From the cell containing the given text, extract its center point as [X, Y] coordinate. 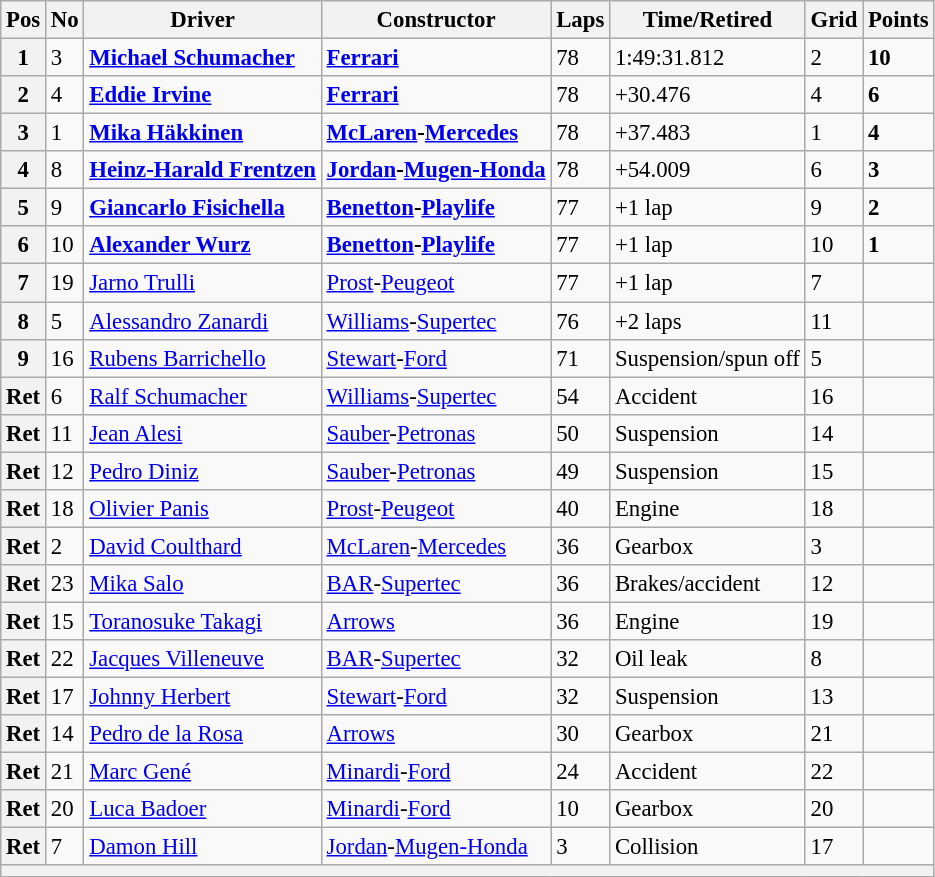
71 [580, 358]
40 [580, 509]
24 [580, 772]
Mika Häkkinen [202, 133]
Collision [708, 847]
Grid [834, 20]
Johnny Herbert [202, 697]
Marc Gené [202, 772]
54 [580, 396]
Driver [202, 20]
+2 laps [708, 321]
13 [834, 697]
30 [580, 734]
Laps [580, 20]
76 [580, 321]
Time/Retired [708, 20]
23 [65, 584]
Damon Hill [202, 847]
+30.476 [708, 95]
David Coulthard [202, 546]
50 [580, 433]
+37.483 [708, 133]
Jarno Trulli [202, 283]
Eddie Irvine [202, 95]
Luca Badoer [202, 809]
Pedro de la Rosa [202, 734]
Jean Alesi [202, 433]
1:49:31.812 [708, 58]
Michael Schumacher [202, 58]
Points [898, 20]
Constructor [436, 20]
49 [580, 471]
Jacques Villeneuve [202, 659]
Giancarlo Fisichella [202, 208]
Olivier Panis [202, 509]
Alexander Wurz [202, 245]
No [65, 20]
Rubens Barrichello [202, 358]
Ralf Schumacher [202, 396]
Mika Salo [202, 584]
Brakes/accident [708, 584]
Pedro Diniz [202, 471]
Suspension/spun off [708, 358]
Toranosuke Takagi [202, 621]
Oil leak [708, 659]
Pos [24, 20]
Alessandro Zanardi [202, 321]
Heinz-Harald Frentzen [202, 170]
+54.009 [708, 170]
